Determine the [X, Y] coordinate at the center of the cell enclosing the given text.  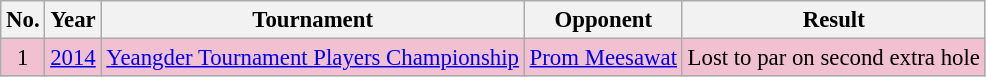
Prom Meesawat [603, 58]
1 [23, 58]
Tournament [312, 20]
Result [834, 20]
No. [23, 20]
Opponent [603, 20]
2014 [73, 58]
Yeangder Tournament Players Championship [312, 58]
Lost to par on second extra hole [834, 58]
Year [73, 20]
